Locate the cell with the specified text and output its [X, Y] center coordinate. 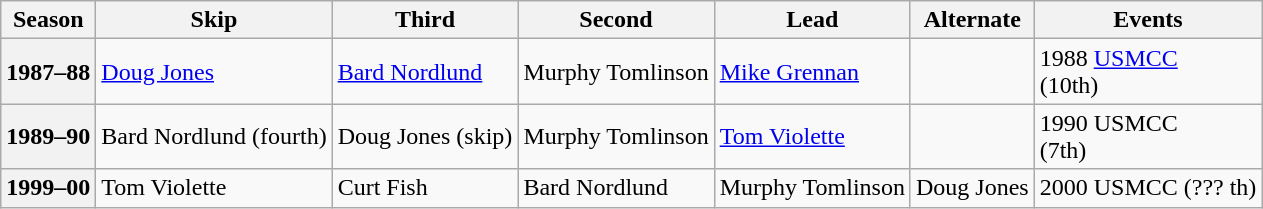
Curt Fish [425, 188]
1990 USMCC (7th) [1148, 136]
1987–88 [48, 72]
Third [425, 20]
Doug Jones (skip) [425, 136]
Lead [812, 20]
2000 USMCC (??? th) [1148, 188]
Season [48, 20]
Mike Grennan [812, 72]
Second [616, 20]
Events [1148, 20]
Alternate [972, 20]
Skip [214, 20]
1999–00 [48, 188]
1988 USMCC (10th) [1148, 72]
1989–90 [48, 136]
Bard Nordlund (fourth) [214, 136]
